Locate the cell with the specified text and output its (X, Y) center coordinate. 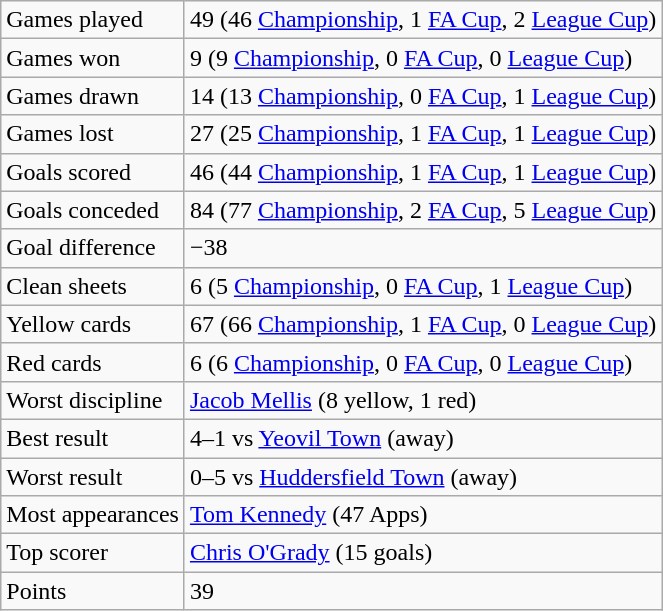
27 (25 Championship, 1 FA Cup, 1 League Cup) (422, 134)
9 (9 Championship, 0 FA Cup, 0 League Cup) (422, 58)
Goals conceded (93, 210)
Tom Kennedy (47 Apps) (422, 515)
0–5 vs Huddersfield Town (away) (422, 477)
Worst discipline (93, 400)
Clean sheets (93, 286)
Games won (93, 58)
Jacob Mellis (8 yellow, 1 red) (422, 400)
46 (44 Championship, 1 FA Cup, 1 League Cup) (422, 172)
6 (6 Championship, 0 FA Cup, 0 League Cup) (422, 362)
−38 (422, 248)
Worst result (93, 477)
Points (93, 591)
Most appearances (93, 515)
Red cards (93, 362)
Chris O'Grady (15 goals) (422, 553)
67 (66 Championship, 1 FA Cup, 0 League Cup) (422, 324)
Top scorer (93, 553)
4–1 vs Yeovil Town (away) (422, 438)
Games played (93, 20)
6 (5 Championship, 0 FA Cup, 1 League Cup) (422, 286)
Games lost (93, 134)
14 (13 Championship, 0 FA Cup, 1 League Cup) (422, 96)
Yellow cards (93, 324)
39 (422, 591)
Games drawn (93, 96)
Best result (93, 438)
Goal difference (93, 248)
49 (46 Championship, 1 FA Cup, 2 League Cup) (422, 20)
Goals scored (93, 172)
84 (77 Championship, 2 FA Cup, 5 League Cup) (422, 210)
